For the text-containing cell, return its midpoint in (X, Y) coordinate format. 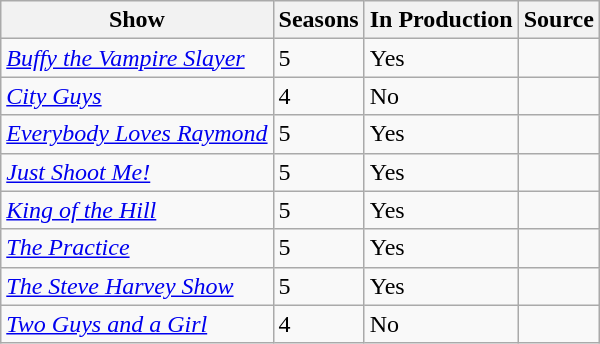
Two Guys and a Girl (137, 324)
City Guys (137, 96)
Just Shoot Me! (137, 172)
The Practice (137, 248)
Source (558, 20)
In Production (441, 20)
Show (137, 20)
Seasons (318, 20)
Everybody Loves Raymond (137, 134)
Buffy the Vampire Slayer (137, 58)
King of the Hill (137, 210)
The Steve Harvey Show (137, 286)
